Search for the cell housing the specified text and yield its (x, y) center coordinate. 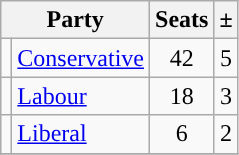
2 (226, 134)
Seats (182, 20)
3 (226, 96)
42 (182, 58)
18 (182, 96)
6 (182, 134)
Labour (81, 96)
Liberal (81, 134)
Conservative (81, 58)
5 (226, 58)
± (226, 20)
Party (76, 20)
